Provide the (X, Y) coordinate of the cell's center where the given text is located.  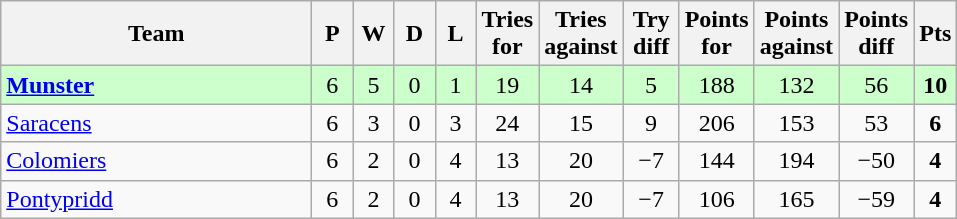
Tries against (581, 34)
Pontypridd (156, 199)
Team (156, 34)
153 (796, 123)
Points for (716, 34)
14 (581, 85)
53 (876, 123)
L (456, 34)
56 (876, 85)
9 (651, 123)
P (332, 34)
Points diff (876, 34)
Tries for (508, 34)
Pts (936, 34)
165 (796, 199)
10 (936, 85)
132 (796, 85)
D (414, 34)
188 (716, 85)
Saracens (156, 123)
Points against (796, 34)
1 (456, 85)
−59 (876, 199)
Munster (156, 85)
Colomiers (156, 161)
206 (716, 123)
24 (508, 123)
19 (508, 85)
144 (716, 161)
−50 (876, 161)
106 (716, 199)
Try diff (651, 34)
194 (796, 161)
15 (581, 123)
W (374, 34)
